For the text-containing cell, return its midpoint in [X, Y] coordinate format. 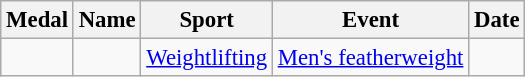
Medal [38, 20]
Men's featherweight [370, 58]
Date [497, 20]
Weightlifting [207, 58]
Sport [207, 20]
Name [107, 20]
Event [370, 20]
